Extract the [X, Y] coordinate from the center of the cell holding the provided text.  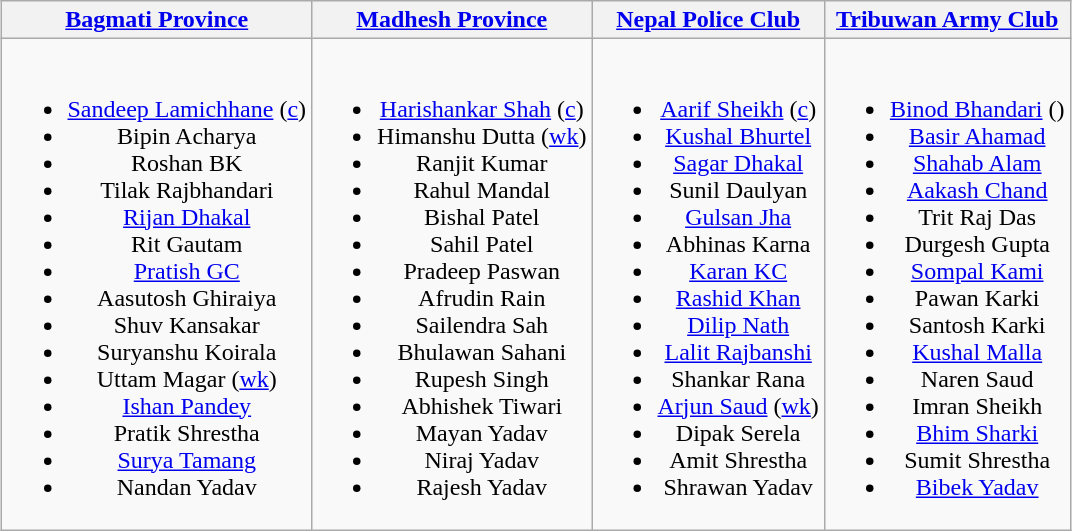
Nepal Police Club [708, 20]
Madhesh Province [452, 20]
Tribuwan Army Club [947, 20]
Bagmati Province [157, 20]
